Pinpoint the cell where the given text exists, returning its [x, y] midpoint coordinate. 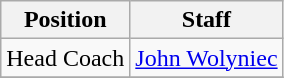
Staff [206, 20]
Head Coach [66, 58]
Position [66, 20]
John Wolyniec [206, 58]
